From the cell containing the given text, extract its center point as (x, y) coordinate. 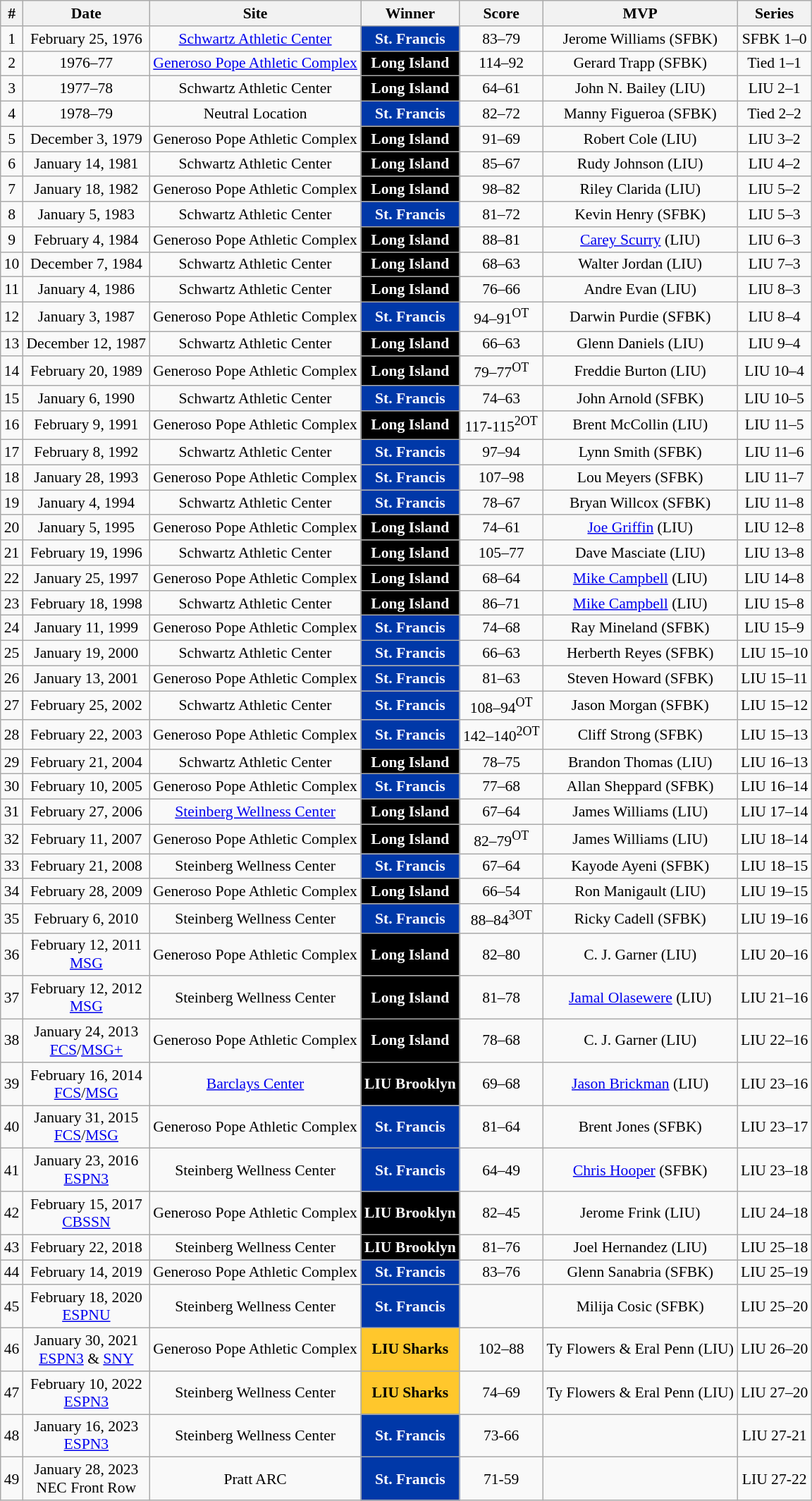
MVP (640, 13)
LIU 5–3 (774, 214)
February 10, 2022 ESPN3 (86, 1393)
LIU 15–13 (774, 735)
LIU 16–14 (774, 787)
2 (12, 63)
LIU 23–16 (774, 1084)
Herberth Reyes (SFBK) (640, 654)
LIU 19–16 (774, 918)
22 (12, 578)
21 (12, 553)
82–72 (502, 114)
LIU 11–8 (774, 503)
74–63 (502, 398)
February 25, 1976 (86, 39)
9 (12, 240)
6 (12, 164)
68–64 (502, 578)
82–80 (502, 955)
Freddie Burton (LIU) (640, 371)
66–54 (502, 892)
LIU 10–5 (774, 398)
Lynn Smith (SFBK) (640, 453)
January 28, 2023 NEC Front Row (86, 1479)
Rudy Johnson (LIU) (640, 164)
Chris Hooper (SFBK) (640, 1170)
February 21, 2008 (86, 866)
February 12, 2011 MSG (86, 955)
John N. Bailey (LIU) (640, 89)
3 (12, 89)
32 (12, 839)
LIU 18–14 (774, 839)
LIU 17–14 (774, 812)
January 4, 1994 (86, 503)
105–77 (502, 553)
February 21, 2004 (86, 762)
38 (12, 1041)
February 10, 2005 (86, 787)
LIU 23–17 (774, 1127)
Jamal Olasewere (LIU) (640, 998)
Pratt ARC (255, 1479)
74–61 (502, 528)
Tied 1–1 (774, 63)
January 13, 2001 (86, 678)
83–76 (502, 1273)
98–82 (502, 190)
Walter Jordan (LIU) (640, 264)
29 (12, 762)
February 14, 2019 (86, 1273)
78–67 (502, 503)
LIU 2–1 (774, 89)
Ron Manigault (LIU) (640, 892)
82–79OT (502, 839)
Neutral Location (255, 114)
36 (12, 955)
31 (12, 812)
74–68 (502, 628)
10 (12, 264)
117-1152OT (502, 426)
107–98 (502, 477)
94–91OT (502, 317)
142–1402OT (502, 735)
LIU 25–19 (774, 1273)
Milija Cosic (SFBK) (640, 1307)
LIU 7–3 (774, 264)
Bryan Willcox (SFBK) (640, 503)
Jason Morgan (SFBK) (640, 705)
December 3, 1979 (86, 139)
Carey Scurry (LIU) (640, 240)
LIU 10–4 (774, 371)
46 (12, 1349)
27 (12, 705)
January 5, 1983 (86, 214)
Brandon Thomas (LIU) (640, 762)
January 28, 1993 (86, 477)
LIU 27-21 (774, 1435)
LIU 11–5 (774, 426)
LIU 23–18 (774, 1170)
Ray Mineland (SFBK) (640, 628)
LIU 15–10 (774, 654)
February 18, 1998 (86, 604)
97–94 (502, 453)
LIU 6–3 (774, 240)
Cliff Strong (SFBK) (640, 735)
January 4, 1986 (86, 290)
39 (12, 1084)
LIU 15–9 (774, 628)
# (12, 13)
43 (12, 1247)
47 (12, 1393)
Jerome Frink (LIU) (640, 1213)
Gerard Trapp (SFBK) (640, 63)
LIU 8–4 (774, 317)
Score (502, 13)
February 15, 2017 CBSSN (86, 1213)
LIU 25–18 (774, 1247)
January 24, 2013 FCS/MSG+ (86, 1041)
LIU 8–3 (774, 290)
11 (12, 290)
86–71 (502, 604)
30 (12, 787)
January 14, 1981 (86, 164)
16 (12, 426)
81–64 (502, 1127)
Winner (410, 13)
26 (12, 678)
February 9, 1991 (86, 426)
Darwin Purdie (SFBK) (640, 317)
23 (12, 604)
Dave Masciate (LIU) (640, 553)
41 (12, 1170)
Tied 2–2 (774, 114)
24 (12, 628)
February 27, 2006 (86, 812)
Andre Evan (LIU) (640, 290)
15 (12, 398)
LIU 19–15 (774, 892)
8 (12, 214)
LIU 12–8 (774, 528)
68–63 (502, 264)
LIU 25–20 (774, 1307)
LIU 13–8 (774, 553)
LIU 11–6 (774, 453)
Glenn Sanabria (SFBK) (640, 1273)
19 (12, 503)
69–68 (502, 1084)
LIU 24–18 (774, 1213)
LIU 26–20 (774, 1349)
February 22, 2003 (86, 735)
January 18, 1982 (86, 190)
February 6, 2010 (86, 918)
Jason Brickman (LIU) (640, 1084)
64–49 (502, 1170)
LIU 21–16 (774, 998)
January 6, 1990 (86, 398)
102–88 (502, 1349)
LIU 15–11 (774, 678)
81–76 (502, 1247)
13 (12, 344)
1977–78 (86, 89)
78–75 (502, 762)
78–68 (502, 1041)
John Arnold (SFBK) (640, 398)
28 (12, 735)
1978–79 (86, 114)
17 (12, 453)
LIU 9–4 (774, 344)
Allan Sheppard (SFBK) (640, 787)
12 (12, 317)
LIU 5–2 (774, 190)
February 19, 1996 (86, 553)
LIU 22–16 (774, 1041)
74–69 (502, 1393)
83–79 (502, 39)
35 (12, 918)
February 18, 2020 ESPNU (86, 1307)
81–63 (502, 678)
LIU 27-22 (774, 1479)
81–78 (502, 998)
Date (86, 13)
LIU 14–8 (774, 578)
77–68 (502, 787)
Kevin Henry (SFBK) (640, 214)
34 (12, 892)
January 23, 2016 ESPN3 (86, 1170)
114–92 (502, 63)
73-66 (502, 1435)
LIU 20–16 (774, 955)
1 (12, 39)
January 31, 2015 FCS/MSG (86, 1127)
Kayode Ayeni (SFBK) (640, 866)
71-59 (502, 1479)
Jerome Williams (SFBK) (640, 39)
7 (12, 190)
December 7, 1984 (86, 264)
LIU 27–20 (774, 1393)
LIU 15–8 (774, 604)
LIU 16–13 (774, 762)
February 25, 2002 (86, 705)
48 (12, 1435)
February 28, 2009 (86, 892)
February 8, 1992 (86, 453)
25 (12, 654)
91–69 (502, 139)
Brent Jones (SFBK) (640, 1127)
Site (255, 13)
88–81 (502, 240)
18 (12, 477)
LIU 11–7 (774, 477)
LIU 18–15 (774, 866)
February 22, 2018 (86, 1247)
January 19, 2000 (86, 654)
76–66 (502, 290)
Manny Figueroa (SFBK) (640, 114)
LIU 4–2 (774, 164)
45 (12, 1307)
LIU 3–2 (774, 139)
20 (12, 528)
4 (12, 114)
Lou Meyers (SFBK) (640, 477)
108–94OT (502, 705)
Barclays Center (255, 1084)
81–72 (502, 214)
Robert Cole (LIU) (640, 139)
88–843OT (502, 918)
January 30, 2021 ESPN3 & SNY (86, 1349)
February 11, 2007 (86, 839)
LIU 15–12 (774, 705)
33 (12, 866)
January 5, 1995 (86, 528)
14 (12, 371)
Series (774, 13)
1976–77 (86, 63)
Riley Clarida (LIU) (640, 190)
64–61 (502, 89)
40 (12, 1127)
37 (12, 998)
42 (12, 1213)
Joe Griffin (LIU) (640, 528)
82–45 (502, 1213)
85–67 (502, 164)
Steven Howard (SFBK) (640, 678)
Ricky Cadell (SFBK) (640, 918)
Glenn Daniels (LIU) (640, 344)
49 (12, 1479)
Brent McCollin (LIU) (640, 426)
January 25, 1997 (86, 578)
44 (12, 1273)
December 12, 1987 (86, 344)
January 16, 2023 ESPN3 (86, 1435)
79–77OT (502, 371)
January 11, 1999 (86, 628)
February 12, 2012 MSG (86, 998)
SFBK 1–0 (774, 39)
February 16, 2014 FCS/MSG (86, 1084)
5 (12, 139)
January 3, 1987 (86, 317)
Joel Hernandez (LIU) (640, 1247)
February 4, 1984 (86, 240)
February 20, 1989 (86, 371)
